Find where the given text appears and provide that cell's center as [X, Y] coordinate. 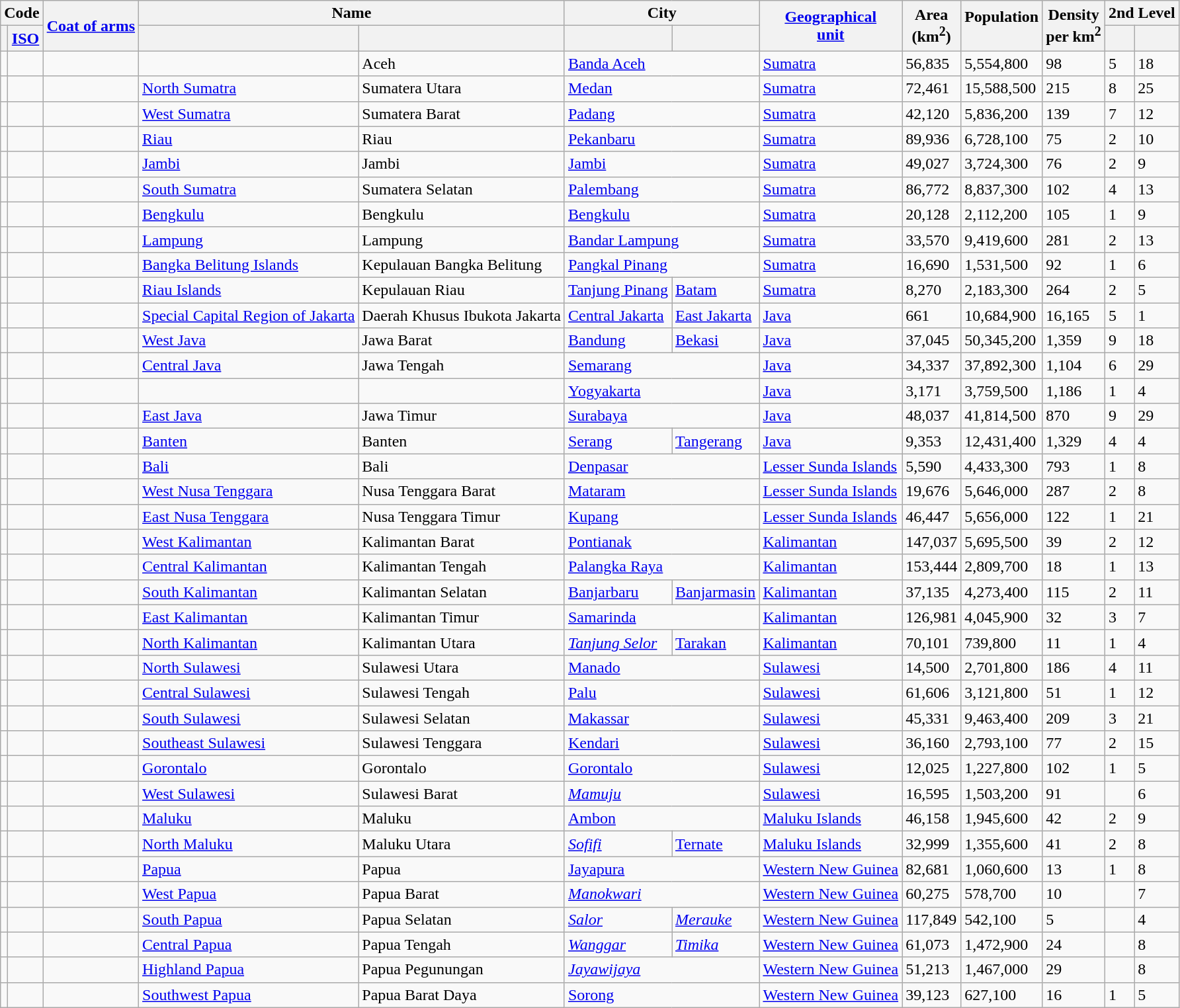
West Sumatra [249, 114]
287 [1074, 491]
2,112,200 [1001, 214]
West Kalimantan [249, 542]
37,892,300 [1001, 366]
South Sumatra [249, 189]
34,337 [931, 366]
Semarang [661, 366]
870 [1074, 416]
Bandung [618, 341]
Manokwari [661, 894]
Daerah Khusus Ibukota Jakarta [462, 315]
ISO [25, 38]
1,472,900 [1001, 945]
5,836,200 [1001, 114]
1,355,600 [1001, 844]
3,724,300 [1001, 164]
Jawa Timur [462, 416]
Medan [661, 89]
1,945,600 [1001, 819]
Merauke [716, 919]
Sumatera Barat [462, 114]
Tarakan [716, 642]
Ternate [716, 844]
70,101 [931, 642]
32,999 [931, 844]
41,814,500 [1001, 416]
Kalimantan Utara [462, 642]
8,270 [931, 290]
48,037 [931, 416]
15,588,500 [1001, 89]
Central Jakarta [618, 315]
16 [1074, 995]
15 [1156, 743]
East Jakarta [716, 315]
Kepulauan Riau [462, 290]
East Nusa Tenggara [249, 517]
42 [1074, 819]
24 [1074, 945]
627,100 [1001, 995]
Bekasi [716, 341]
89,936 [931, 139]
5,590 [931, 466]
Bangka Belitung Islands [249, 265]
5,695,500 [1001, 542]
12,431,400 [1001, 441]
Nusa Tenggara Barat [462, 491]
Maluku Utara [462, 844]
Banjarmasin [716, 592]
Papua Tengah [462, 945]
Geographicalunit [831, 26]
Padang [661, 114]
Banjarbaru [618, 592]
Sulawesi Tengah [462, 693]
Salor [618, 919]
61,073 [931, 945]
45,331 [931, 718]
3,759,500 [1001, 391]
25 [1156, 89]
Jawa Tengah [462, 366]
Pangkal Pinang [661, 265]
Kepulauan Bangka Belitung [462, 265]
5,656,000 [1001, 517]
153,444 [931, 567]
Surabaya [661, 416]
Jayawijaya [661, 970]
North Sulawesi [249, 667]
92 [1074, 265]
West Java [249, 341]
Coat of arms [91, 26]
Papua Selatan [462, 919]
West Nusa Tenggara [249, 491]
Sulawesi Selatan [462, 718]
661 [931, 315]
105 [1074, 214]
16,690 [931, 265]
3,171 [931, 391]
Sofifi [618, 844]
West Papua [249, 894]
14,500 [931, 667]
Sulawesi Tenggara [462, 743]
Nusa Tenggara Timur [462, 517]
3,121,800 [1001, 693]
Central Papua [249, 945]
Central Kalimantan [249, 567]
578,700 [1001, 894]
Highland Papua [249, 970]
215 [1074, 89]
South Sulawesi [249, 718]
Palangka Raya [661, 567]
46,447 [931, 517]
82,681 [931, 869]
37,045 [931, 341]
Sulawesi Barat [462, 794]
Ambon [661, 819]
Kalimantan Tengah [462, 567]
Timika [716, 945]
2,809,700 [1001, 567]
117,849 [931, 919]
209 [1074, 718]
Pekanbaru [661, 139]
Mamuju [661, 794]
147,037 [931, 542]
Central Java [249, 366]
60,275 [931, 894]
1,186 [1074, 391]
City [661, 13]
5,554,800 [1001, 63]
Batam [716, 290]
Tanjung Pinang [618, 290]
20,128 [931, 214]
51,213 [931, 970]
281 [1074, 239]
1,359 [1074, 341]
77 [1074, 743]
Papua Pegunungan [462, 970]
Bandar Lampung [661, 239]
Kendari [661, 743]
122 [1074, 517]
264 [1074, 290]
739,800 [1001, 642]
South Kalimantan [249, 592]
41 [1074, 844]
West Sulawesi [249, 794]
793 [1074, 466]
Denpasar [661, 466]
Name [352, 13]
9,353 [931, 441]
Tangerang [716, 441]
Kalimantan Barat [462, 542]
139 [1074, 114]
4,433,300 [1001, 466]
51 [1074, 693]
115 [1074, 592]
Tanjung Selor [618, 642]
Samarinda [661, 617]
6,728,100 [1001, 139]
Papua Barat Daya [462, 995]
4,045,900 [1001, 617]
East Kalimantan [249, 617]
North Maluku [249, 844]
Mataram [661, 491]
Palu [661, 693]
Wanggar [618, 945]
91 [1074, 794]
Sumatera Utara [462, 89]
1,503,200 [1001, 794]
Makassar [661, 718]
1,104 [1074, 366]
19,676 [931, 491]
Kalimantan Selatan [462, 592]
Area(km2) [931, 26]
76 [1074, 164]
Riau Islands [249, 290]
16,595 [931, 794]
Central Sulawesi [249, 693]
1,329 [1074, 441]
75 [1074, 139]
56,835 [931, 63]
Jayapura [661, 869]
46,158 [931, 819]
50,345,200 [1001, 341]
Special Capital Region of Jakarta [249, 315]
39,123 [931, 995]
Kalimantan Timur [462, 617]
2,183,300 [1001, 290]
49,027 [931, 164]
37,135 [931, 592]
32 [1074, 617]
Palembang [661, 189]
Banda Aceh [661, 63]
Sulawesi Utara [462, 667]
1,531,500 [1001, 265]
186 [1074, 667]
86,772 [931, 189]
South Papua [249, 919]
Serang [618, 441]
126,981 [931, 617]
Sumatera Selatan [462, 189]
61,606 [931, 693]
72,461 [931, 89]
9,419,600 [1001, 239]
East Java [249, 416]
Yogyakarta [661, 391]
1,060,600 [1001, 869]
10,684,900 [1001, 315]
8,837,300 [1001, 189]
542,100 [1001, 919]
42,120 [931, 114]
39 [1074, 542]
North Sumatra [249, 89]
2nd Level [1142, 13]
5,646,000 [1001, 491]
Pontianak [661, 542]
98 [1074, 63]
Jawa Barat [462, 341]
2,793,100 [1001, 743]
Sorong [661, 995]
Code [22, 13]
Southeast Sulawesi [249, 743]
Aceh [462, 63]
12,025 [931, 769]
2,701,800 [1001, 667]
Papua Barat [462, 894]
1,227,800 [1001, 769]
Densityper km2 [1074, 26]
1,467,000 [1001, 970]
33,570 [931, 239]
North Kalimantan [249, 642]
36,160 [931, 743]
Population [1001, 26]
4,273,400 [1001, 592]
Southwest Papua [249, 995]
Kupang [661, 517]
Manado [661, 667]
9,463,400 [1001, 718]
16,165 [1074, 315]
